Identify which cell holds the provided text, then report its (x, y) central coordinate. 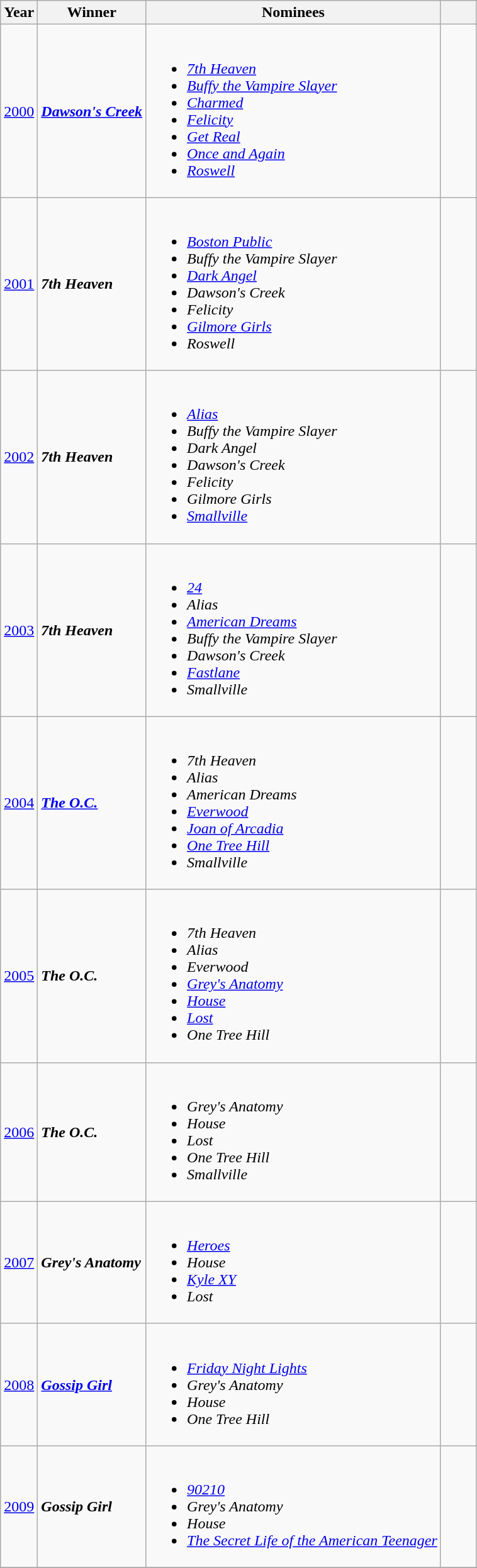
Dawson's Creek (92, 111)
2009 (19, 1506)
2003 (19, 630)
Friday Night LightsGrey's AnatomyHouseOne Tree Hill (293, 1384)
Year (19, 13)
Grey's Anatomy (92, 1262)
2008 (19, 1384)
24AliasAmerican DreamsBuffy the Vampire SlayerDawson's CreekFastlaneSmallville (293, 630)
Boston PublicBuffy the Vampire SlayerDark AngelDawson's CreekFelicityGilmore GirlsRoswell (293, 284)
2006 (19, 1132)
2004 (19, 803)
7th HeavenBuffy the Vampire SlayerCharmedFelicityGet RealOnce and AgainRoswell (293, 111)
7th HeavenAliasAmerican DreamsEverwoodJoan of ArcadiaOne Tree HillSmallville (293, 803)
2000 (19, 111)
HeroesHouseKyle XYLost (293, 1262)
Grey's AnatomyHouseLostOne Tree HillSmallville (293, 1132)
7th HeavenAliasEverwoodGrey's AnatomyHouseLostOne Tree Hill (293, 976)
90210Grey's AnatomyHouseThe Secret Life of the American Teenager (293, 1506)
2007 (19, 1262)
2001 (19, 284)
AliasBuffy the Vampire SlayerDark AngelDawson's CreekFelicityGilmore GirlsSmallville (293, 457)
Nominees (293, 13)
2002 (19, 457)
2005 (19, 976)
Winner (92, 13)
